Return [X, Y] of the center of cell containing provided text 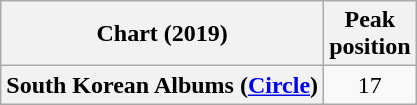
Peakposition [370, 34]
South Korean Albums (Circle) [162, 85]
Chart (2019) [162, 34]
17 [370, 85]
